Provide the (x, y) coordinate of the cell's center where the given text is located.  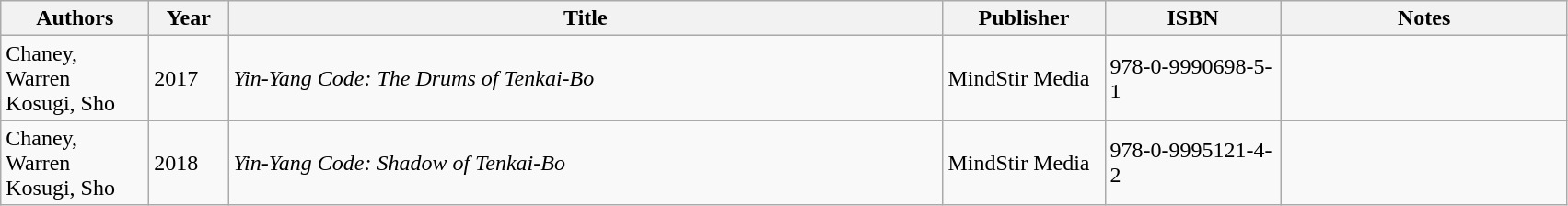
Notes (1423, 18)
Publisher (1024, 18)
978-0-9995121-4-2 (1193, 163)
Yin-Yang Code: Shadow of Tenkai-Bo (586, 163)
2018 (189, 163)
Year (189, 18)
Authors (75, 18)
Title (586, 18)
ISBN (1193, 18)
2017 (189, 78)
978-0-9990698-5-1 (1193, 78)
Yin-Yang Code: The Drums of Tenkai-Bo (586, 78)
